Determine the (X, Y) coordinate at the center of the cell enclosing the given text.  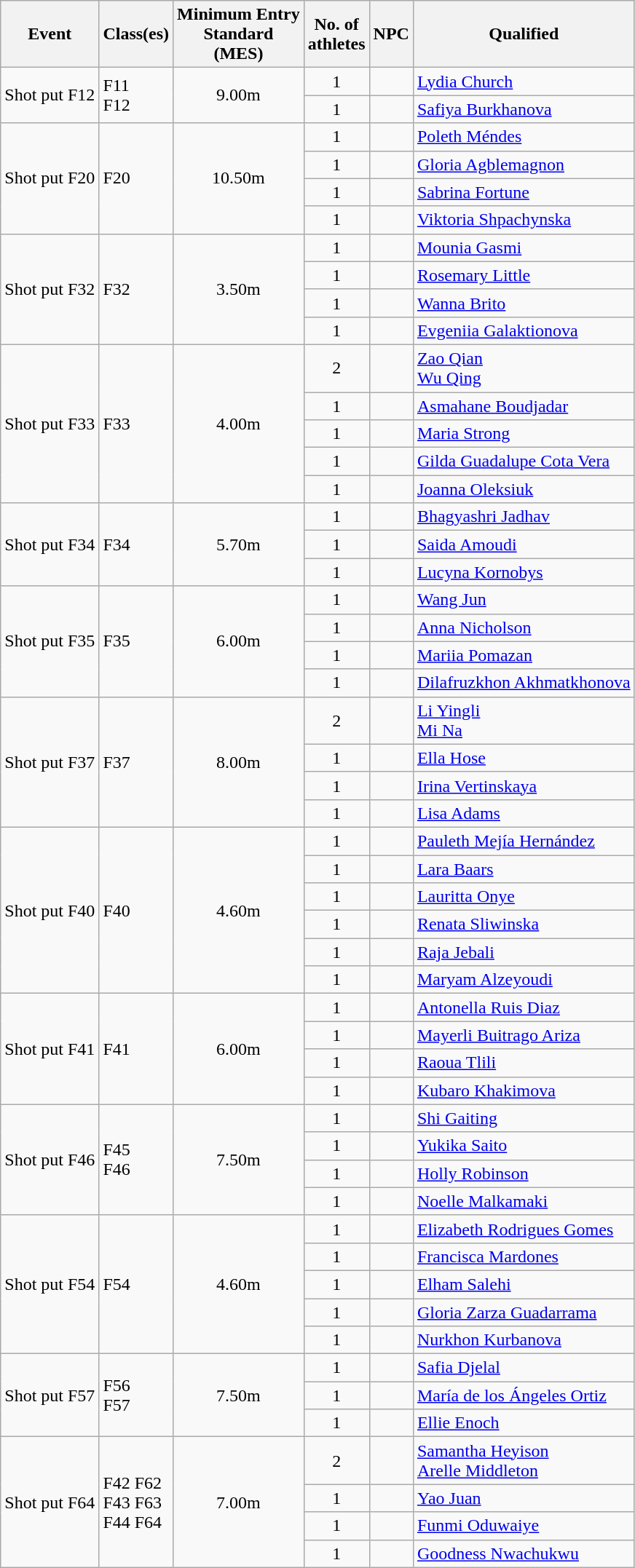
Sabrina Fortune (524, 192)
Shot put F12 (50, 95)
Shot put F20 (50, 178)
Elham Salehi (524, 1284)
F37 (136, 761)
Saida Amoudi (524, 545)
Shot put F57 (50, 1395)
F34 (136, 545)
Pauleth Mejía Hernández (524, 841)
Mayerli Buitrago Ariza (524, 1035)
3.50m (239, 289)
Zao QianWu Qing (524, 368)
María de los Ángeles Ortiz (524, 1395)
Mounia Gasmi (524, 248)
Asmahane Boudjadar (524, 405)
Goodness Nwachukwu (524, 1553)
F35 (136, 641)
5.70m (239, 545)
Dilafruzkhon Akhmatkhonova (524, 683)
Shot put F35 (50, 641)
Gloria Zarza Guadarrama (524, 1312)
Evgeniia Galaktionova (524, 330)
F41 (136, 1049)
Shot put F46 (50, 1160)
F40 (136, 910)
Yukika Saito (524, 1146)
Shot put F37 (50, 761)
F42 F62F43 F63F44 F64 (136, 1502)
Shot put F41 (50, 1049)
F56 F57 (136, 1395)
Lydia Church (524, 82)
9.00m (239, 95)
Francisca Mardones (524, 1256)
F11F12 (136, 95)
Maryam Alzeyoudi (524, 980)
Gilda Guadalupe Cota Vera (524, 462)
Safia Djelal (524, 1368)
Wanna Brito (524, 303)
F20 (136, 178)
Class(es) (136, 34)
Mariia Pomazan (524, 655)
Lara Baars (524, 868)
Shot put F64 (50, 1502)
Viktoria Shpachynska (524, 220)
7.00m (239, 1502)
4.00m (239, 424)
Shot put F32 (50, 289)
Ella Hose (524, 758)
Shot put F34 (50, 545)
NPC (391, 34)
Nurkhon Kurbanova (524, 1340)
Samantha HeyisonArelle Middleton (524, 1460)
F54 (136, 1284)
10.50m (239, 178)
Shi Gaiting (524, 1118)
F33 (136, 424)
Poleth Méndes (524, 137)
Safiya Burkhanova (524, 109)
Raoua Tlili (524, 1063)
Li YingliMi Na (524, 721)
Minimum EntryStandard(MES) (239, 34)
Maria Strong (524, 434)
Lauritta Onye (524, 897)
Bhagyashri Jadhav (524, 517)
Qualified (524, 34)
Noelle Malkamaki (524, 1201)
F32 (136, 289)
Anna Nicholson (524, 627)
Rosemary Little (524, 275)
8.00m (239, 761)
Joanna Oleksiuk (524, 489)
Wang Jun (524, 600)
Raja Jebali (524, 952)
Shot put F40 (50, 910)
Shot put F33 (50, 424)
Lucyna Kornobys (524, 572)
Gloria Agblemagnon (524, 165)
No. ofathletes (336, 34)
Irina Vertinskaya (524, 785)
Event (50, 34)
Renata Sliwinska (524, 924)
Kubaro Khakimova (524, 1090)
Shot put F54 (50, 1284)
F45F46 (136, 1160)
Holly Robinson (524, 1173)
Funmi Oduwaiye (524, 1526)
Yao Juan (524, 1498)
Lisa Adams (524, 813)
Ellie Enoch (524, 1423)
Antonella Ruis Diaz (524, 1007)
Elizabeth Rodrigues Gomes (524, 1229)
